Pinpoint the cell where the given text exists, returning its (x, y) midpoint coordinate. 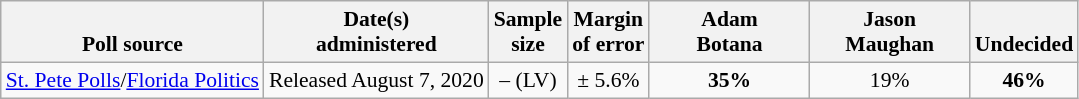
Date(s)administered (376, 32)
Released August 7, 2020 (376, 80)
Marginof error (608, 32)
35% (729, 80)
Undecided (1024, 32)
JasonMaughan (890, 32)
AdamBotana (729, 32)
St. Pete Polls/Florida Politics (132, 80)
– (LV) (528, 80)
19% (890, 80)
± 5.6% (608, 80)
46% (1024, 80)
Poll source (132, 32)
Samplesize (528, 32)
